Determine the [X, Y] coordinate at the center of the cell enclosing the given text.  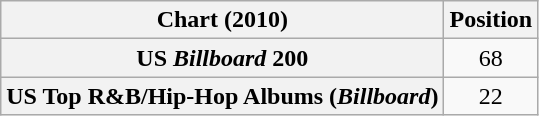
US Top R&B/Hip-Hop Albums (Billboard) [222, 96]
Position [491, 20]
Chart (2010) [222, 20]
US Billboard 200 [222, 58]
22 [491, 96]
68 [491, 58]
